Pinpoint the cell where the given text exists, returning its (x, y) midpoint coordinate. 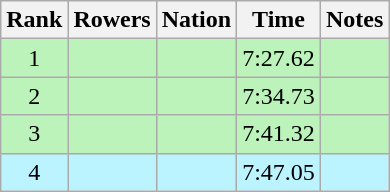
7:41.32 (279, 134)
1 (34, 58)
3 (34, 134)
Rank (34, 20)
4 (34, 172)
7:47.05 (279, 172)
Notes (354, 20)
7:34.73 (279, 96)
Rowers (112, 20)
Time (279, 20)
7:27.62 (279, 58)
Nation (196, 20)
2 (34, 96)
